Return [x, y] of the center of cell containing provided text 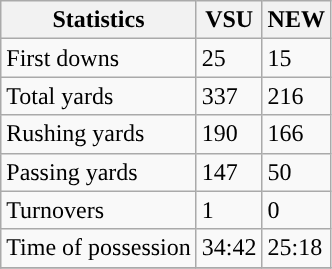
Time of possession [99, 248]
216 [296, 96]
VSU [229, 20]
Total yards [99, 96]
50 [296, 172]
147 [229, 172]
15 [296, 58]
Passing yards [99, 172]
166 [296, 134]
34:42 [229, 248]
Statistics [99, 20]
0 [296, 210]
First downs [99, 58]
337 [229, 96]
Turnovers [99, 210]
25 [229, 58]
NEW [296, 20]
Rushing yards [99, 134]
25:18 [296, 248]
190 [229, 134]
1 [229, 210]
